Extract the [X, Y] coordinate from the center of the cell holding the provided text.  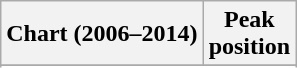
Chart (2006–2014) [102, 34]
Peakposition [249, 34]
